Provide the (X, Y) coordinate of the cell's center where the given text is located.  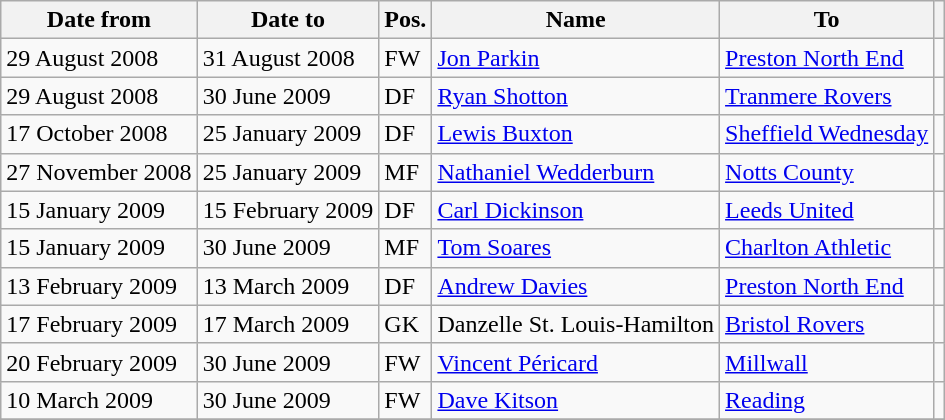
To (827, 20)
Andrew Davies (576, 286)
17 October 2008 (99, 134)
Vincent Péricard (576, 362)
13 February 2009 (99, 286)
31 August 2008 (288, 58)
13 March 2009 (288, 286)
20 February 2009 (99, 362)
Date to (288, 20)
Name (576, 20)
17 March 2009 (288, 324)
Tom Soares (576, 248)
10 March 2009 (99, 400)
Notts County (827, 172)
15 February 2009 (288, 210)
Sheffield Wednesday (827, 134)
Dave Kitson (576, 400)
Charlton Athletic (827, 248)
Millwall (827, 362)
27 November 2008 (99, 172)
Pos. (406, 20)
Date from (99, 20)
Leeds United (827, 210)
Reading (827, 400)
Danzelle St. Louis-Hamilton (576, 324)
GK (406, 324)
Carl Dickinson (576, 210)
Lewis Buxton (576, 134)
Jon Parkin (576, 58)
Nathaniel Wedderburn (576, 172)
17 February 2009 (99, 324)
Bristol Rovers (827, 324)
Tranmere Rovers (827, 96)
Ryan Shotton (576, 96)
